Detect which cell encompasses the target text, then output its [x, y] center coordinate. 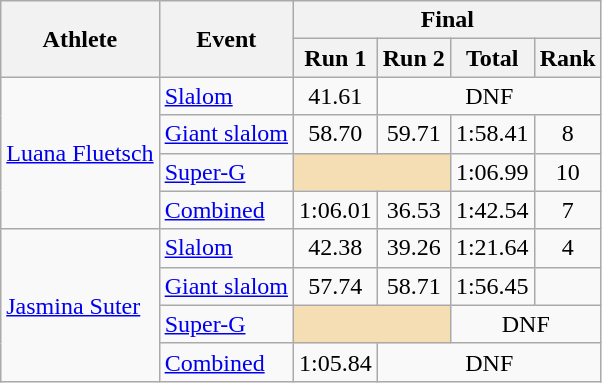
1:56.45 [492, 286]
Run 2 [414, 58]
41.61 [336, 96]
Event [226, 39]
Run 1 [336, 58]
59.71 [414, 134]
Luana Fluetsch [80, 153]
42.38 [336, 248]
58.70 [336, 134]
Jasmina Suter [80, 305]
39.26 [414, 248]
Athlete [80, 39]
58.71 [414, 286]
8 [568, 134]
36.53 [414, 210]
57.74 [336, 286]
Final [448, 20]
1:21.64 [492, 248]
1:06.01 [336, 210]
1:58.41 [492, 134]
1:42.54 [492, 210]
1:05.84 [336, 362]
10 [568, 172]
7 [568, 210]
Total [492, 58]
1:06.99 [492, 172]
4 [568, 248]
Rank [568, 58]
